Return (X, Y) of the center of cell containing provided text 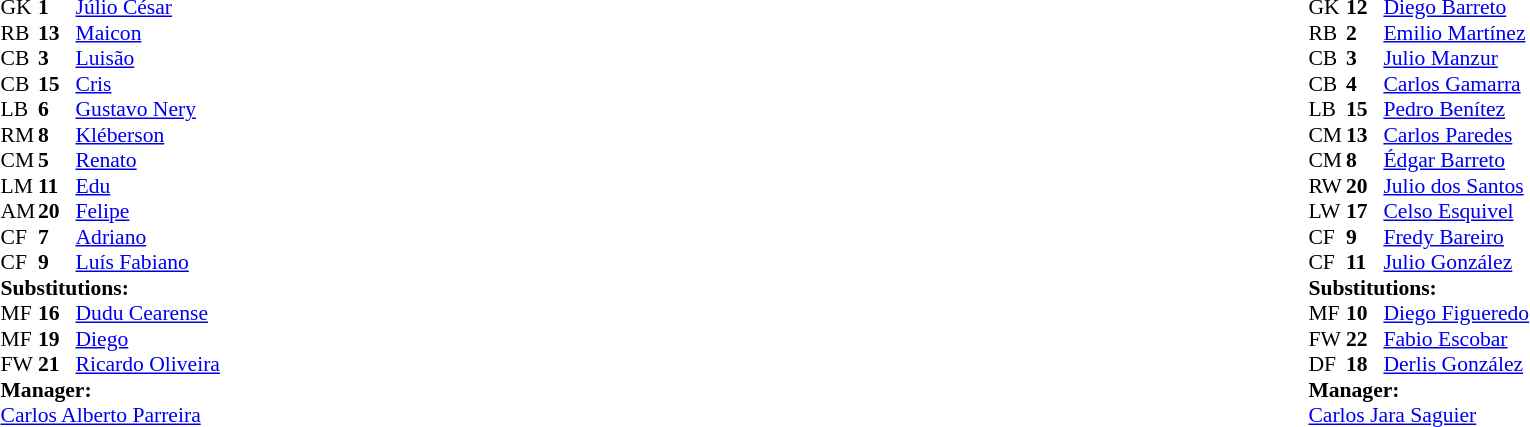
Luís Fabiano (148, 263)
16 (57, 313)
18 (1365, 365)
19 (57, 339)
Edu (148, 186)
Pedro Benítez (1456, 109)
AM (19, 211)
Kléberson (148, 135)
Renato (148, 161)
10 (1365, 313)
Adriano (148, 237)
Édgar Barreto (1456, 161)
Diego (148, 339)
6 (57, 109)
RM (19, 135)
Julio González (1456, 263)
LM (19, 186)
Cris (148, 84)
Carlos Paredes (1456, 135)
Ricardo Oliveira (148, 365)
Julio Manzur (1456, 59)
Celso Esquivel (1456, 211)
LW (1327, 211)
DF (1327, 365)
4 (1365, 84)
Julio dos Santos (1456, 186)
Gustavo Nery (148, 109)
Derlis González (1456, 365)
Fredy Bareiro (1456, 237)
22 (1365, 339)
21 (57, 365)
7 (57, 237)
Luisão (148, 59)
5 (57, 161)
Felipe (148, 211)
Diego Figueredo (1456, 313)
Carlos Gamarra (1456, 84)
Fabio Escobar (1456, 339)
17 (1365, 211)
RW (1327, 186)
Emilio Martínez (1456, 33)
Maicon (148, 33)
Dudu Cearense (148, 313)
2 (1365, 33)
